Provide the (X, Y) coordinate of the cell's center where the given text is located.  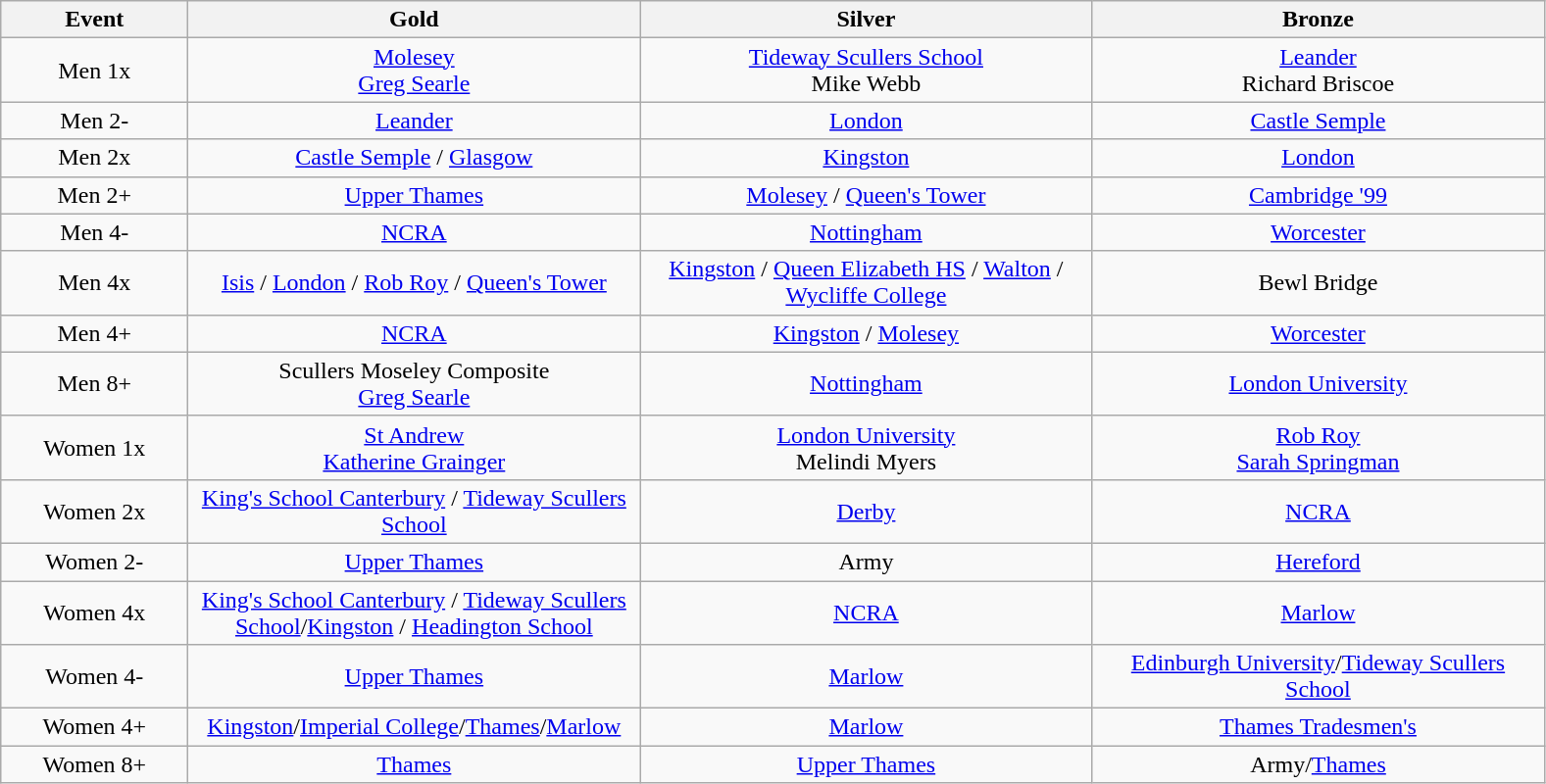
Kingston (867, 158)
Castle Semple (1318, 121)
Men 1x (94, 71)
London University (1318, 384)
Women 4x (94, 612)
Women 1x (94, 447)
Scullers Moseley CompositeGreg Searle (414, 384)
Women 2x (94, 512)
Rob Roy Sarah Springman (1318, 447)
Kingston / Queen Elizabeth HS / Walton / Wycliffe College (867, 282)
Castle Semple / Glasgow (414, 158)
Women 2- (94, 562)
Isis / London / Rob Roy / Queen's Tower (414, 282)
Tideway Scullers SchoolMike Webb (867, 71)
Edinburgh University/Tideway Scullers School (1318, 676)
Thames (414, 764)
Army (867, 562)
Bewl Bridge (1318, 282)
Men 4x (94, 282)
Women 4+ (94, 727)
Leander (414, 121)
Cambridge '99 (1318, 195)
Molesey Greg Searle (414, 71)
Women 4- (94, 676)
Men 2- (94, 121)
Gold (414, 20)
King's School Canterbury / Tideway Scullers School (414, 512)
Event (94, 20)
Men 2+ (94, 195)
Derby (867, 512)
King's School Canterbury / Tideway Scullers School/Kingston / Headington School (414, 612)
Silver (867, 20)
Kingston / Molesey (867, 333)
Thames Tradesmen's (1318, 727)
Bronze (1318, 20)
Hereford (1318, 562)
Men 8+ (94, 384)
St AndrewKatherine Grainger (414, 447)
Leander Richard Briscoe (1318, 71)
Men 4+ (94, 333)
Men 4- (94, 232)
Kingston/Imperial College/Thames/Marlow (414, 727)
London UniversityMelindi Myers (867, 447)
Women 8+ (94, 764)
Men 2x (94, 158)
Army/Thames (1318, 764)
Molesey / Queen's Tower (867, 195)
